Provide the (x, y) coordinate of the cell's center where the given text is located.  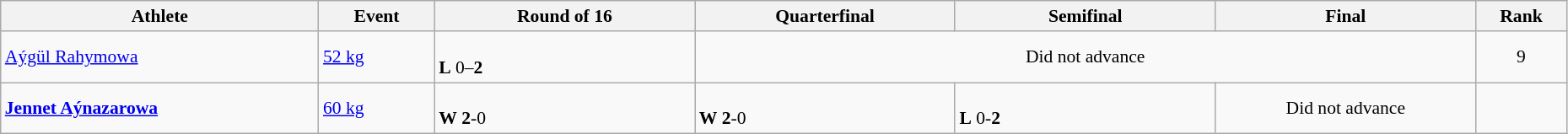
L 0–2 (565, 57)
Aýgül Rahymowa (160, 57)
52 kg (376, 57)
Jennet Aýnazarowa (160, 108)
Athlete (160, 16)
9 (1522, 57)
Semifinal (1085, 16)
Final (1346, 16)
Event (376, 16)
60 kg (376, 108)
Round of 16 (565, 16)
Rank (1522, 16)
Quarterfinal (825, 16)
L 0-2 (1085, 108)
